Pinpoint the cell where the given text exists, returning its [X, Y] midpoint coordinate. 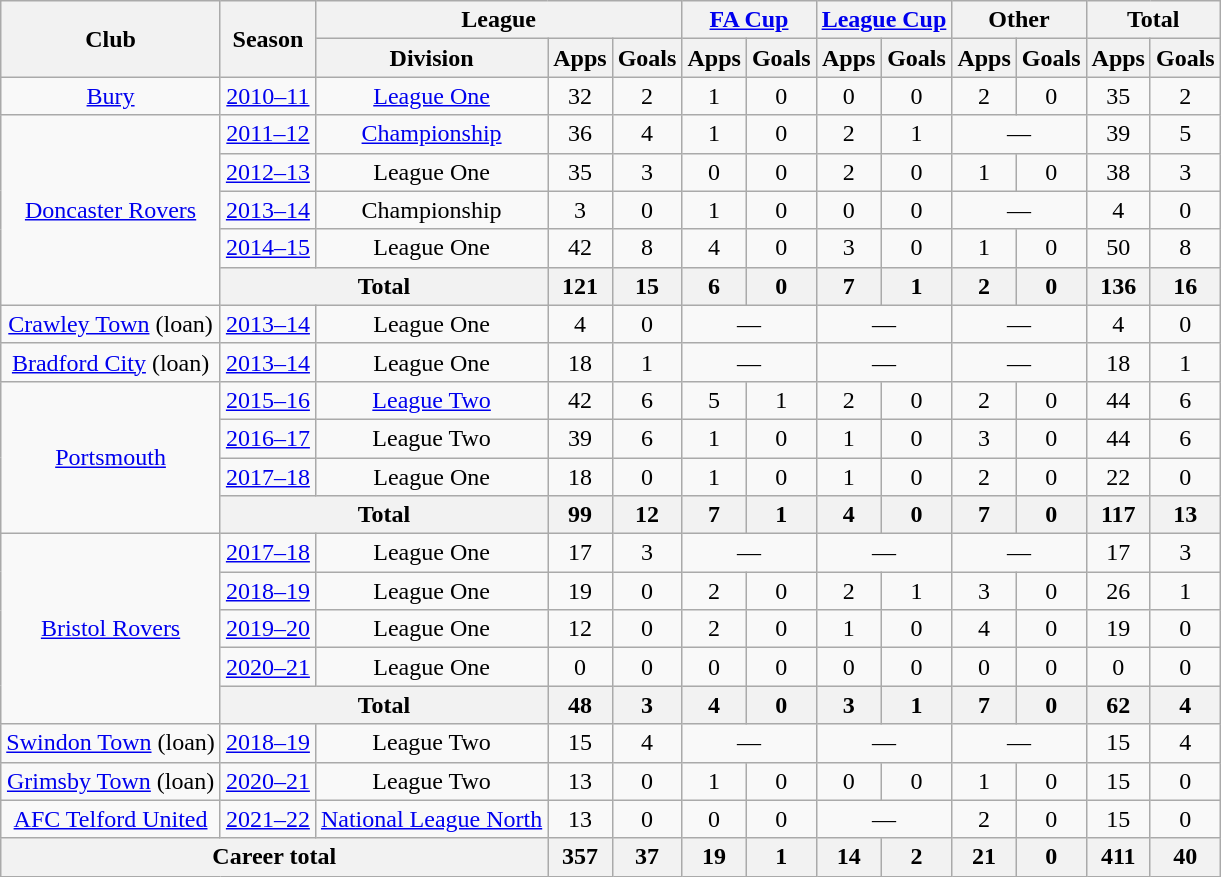
50 [1118, 248]
FA Cup [749, 20]
117 [1118, 515]
National League North [431, 819]
Portsmouth [111, 457]
48 [580, 705]
2015–16 [268, 400]
Crawley Town (loan) [111, 324]
Other [1019, 20]
AFC Telford United [111, 819]
36 [580, 134]
2010–11 [268, 96]
121 [580, 286]
32 [580, 96]
Club [111, 39]
2016–17 [268, 438]
League Cup [884, 20]
2011–12 [268, 134]
Bradford City (loan) [111, 362]
Bristol Rovers [111, 629]
2014–15 [268, 248]
Bury [111, 96]
2012–13 [268, 172]
Doncaster Rovers [111, 210]
26 [1118, 591]
38 [1118, 172]
99 [580, 515]
Division [431, 58]
14 [848, 857]
2021–22 [268, 819]
16 [1185, 286]
21 [984, 857]
League [498, 20]
357 [580, 857]
Swindon Town (loan) [111, 743]
136 [1118, 286]
22 [1118, 477]
Season [268, 39]
2019–20 [268, 629]
411 [1118, 857]
Grimsby Town (loan) [111, 781]
40 [1185, 857]
Career total [274, 857]
37 [647, 857]
62 [1118, 705]
